Extract the (X, Y) coordinate from the center of the cell holding the provided text.  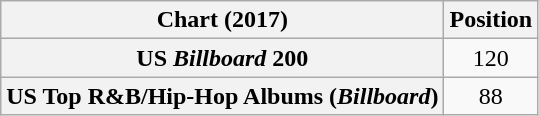
120 (491, 58)
Chart (2017) (222, 20)
88 (491, 96)
US Top R&B/Hip-Hop Albums (Billboard) (222, 96)
Position (491, 20)
US Billboard 200 (222, 58)
